Extract the [X, Y] coordinate from the center of the cell holding the provided text.  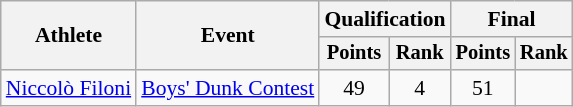
4 [420, 88]
51 [483, 88]
Niccolò Filoni [68, 88]
Boys' Dunk Contest [228, 88]
Event [228, 36]
Final [512, 19]
49 [354, 88]
Qualification [384, 19]
Athlete [68, 36]
